Capture the cell that displays the provided text and extract its (X, Y) central coordinate. 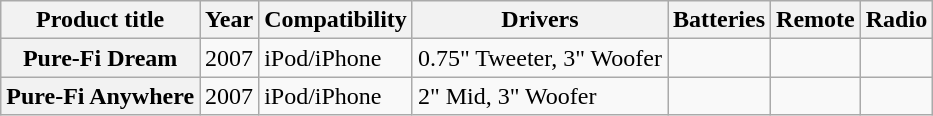
2" Mid, 3" Woofer (540, 96)
Radio (896, 20)
0.75" Tweeter, 3" Woofer (540, 58)
Compatibility (336, 20)
Pure-Fi Dream (100, 58)
Batteries (720, 20)
Remote (816, 20)
Year (230, 20)
Drivers (540, 20)
Pure-Fi Anywhere (100, 96)
Product title (100, 20)
